Capture the cell that displays the provided text and extract its (X, Y) central coordinate. 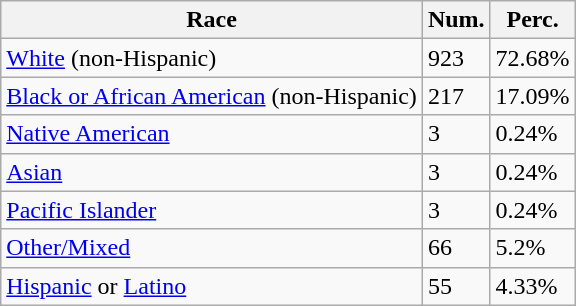
5.2% (532, 248)
Race (212, 20)
72.68% (532, 58)
White (non-Hispanic) (212, 58)
Native American (212, 134)
Other/Mixed (212, 248)
Perc. (532, 20)
55 (456, 286)
217 (456, 96)
Asian (212, 172)
66 (456, 248)
Black or African American (non-Hispanic) (212, 96)
Hispanic or Latino (212, 286)
Pacific Islander (212, 210)
Num. (456, 20)
4.33% (532, 286)
17.09% (532, 96)
923 (456, 58)
